Identify which cell holds the provided text, then report its (X, Y) central coordinate. 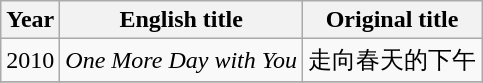
English title (182, 20)
Year (30, 20)
2010 (30, 60)
走向春天的下午 (392, 60)
Original title (392, 20)
One More Day with You (182, 60)
